Provide the [x, y] coordinate of the cell's center where the given text is located.  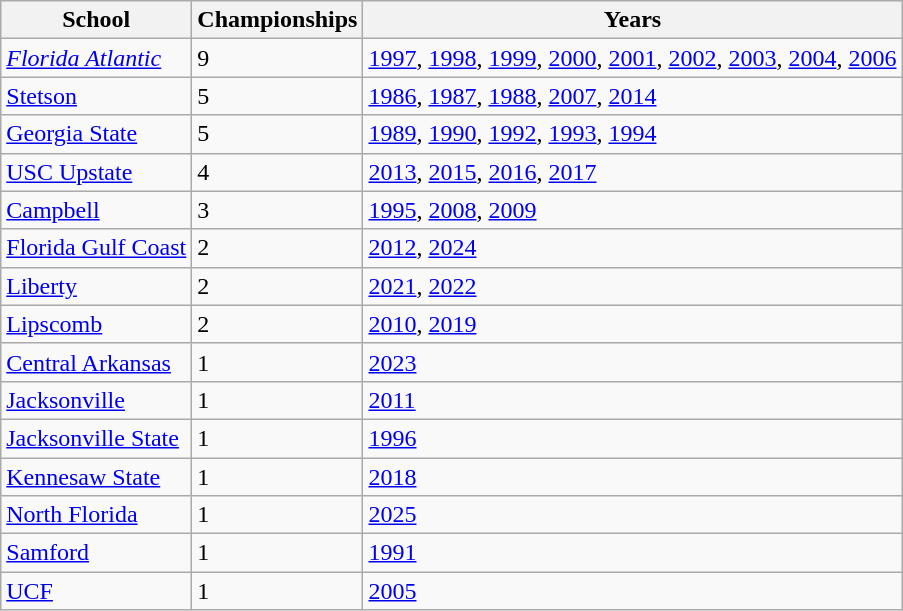
1996 [632, 438]
3 [278, 210]
Liberty [96, 286]
Jacksonville State [96, 438]
Lipscomb [96, 324]
2012, 2024 [632, 248]
2025 [632, 515]
9 [278, 58]
1995, 2008, 2009 [632, 210]
1989, 1990, 1992, 1993, 1994 [632, 134]
Championships [278, 20]
Florida Gulf Coast [96, 248]
Samford [96, 553]
4 [278, 172]
Jacksonville [96, 400]
2011 [632, 400]
UCF [96, 591]
2005 [632, 591]
2021, 2022 [632, 286]
Georgia State [96, 134]
Central Arkansas [96, 362]
2018 [632, 477]
Kennesaw State [96, 477]
Stetson [96, 96]
Florida Atlantic [96, 58]
1986, 1987, 1988, 2007, 2014 [632, 96]
1997, 1998, 1999, 2000, 2001, 2002, 2003, 2004, 2006 [632, 58]
School [96, 20]
2010, 2019 [632, 324]
North Florida [96, 515]
2013, 2015, 2016, 2017 [632, 172]
Years [632, 20]
USC Upstate [96, 172]
1991 [632, 553]
Campbell [96, 210]
2023 [632, 362]
